Locate the cell with the specified text and output its [x, y] center coordinate. 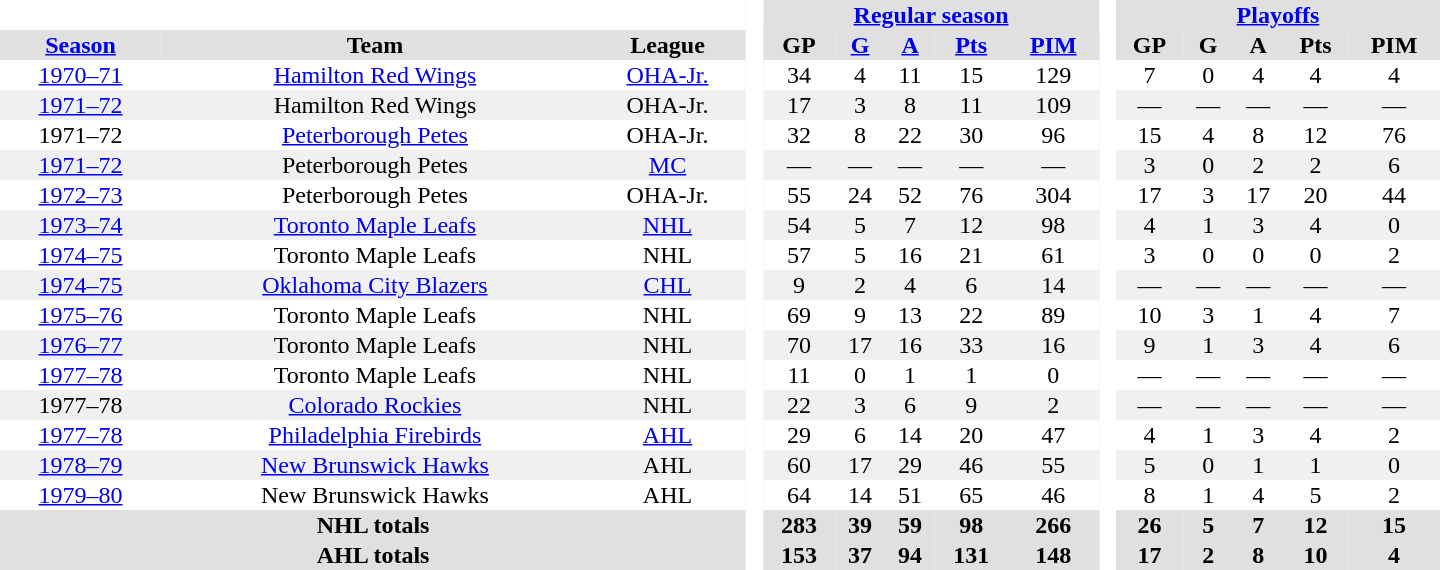
MC [668, 165]
Colorado Rockies [375, 405]
32 [799, 135]
65 [971, 495]
26 [1150, 525]
70 [799, 345]
AHL totals [373, 555]
89 [1053, 315]
64 [799, 495]
129 [1053, 75]
1970–71 [80, 75]
109 [1053, 105]
39 [860, 525]
1976–77 [80, 345]
283 [799, 525]
131 [971, 555]
1975–76 [80, 315]
148 [1053, 555]
37 [860, 555]
Season [80, 45]
CHL [668, 285]
30 [971, 135]
61 [1053, 255]
13 [910, 315]
1973–74 [80, 225]
Playoffs [1278, 15]
304 [1053, 195]
Regular season [931, 15]
League [668, 45]
1972–73 [80, 195]
33 [971, 345]
Team [375, 45]
153 [799, 555]
59 [910, 525]
NHL totals [373, 525]
1978–79 [80, 465]
21 [971, 255]
24 [860, 195]
1979–80 [80, 495]
44 [1394, 195]
34 [799, 75]
69 [799, 315]
Philadelphia Firebirds [375, 435]
96 [1053, 135]
94 [910, 555]
54 [799, 225]
60 [799, 465]
52 [910, 195]
47 [1053, 435]
51 [910, 495]
57 [799, 255]
Oklahoma City Blazers [375, 285]
266 [1053, 525]
